Determine the (X, Y) coordinate at the center of the cell enclosing the given text.  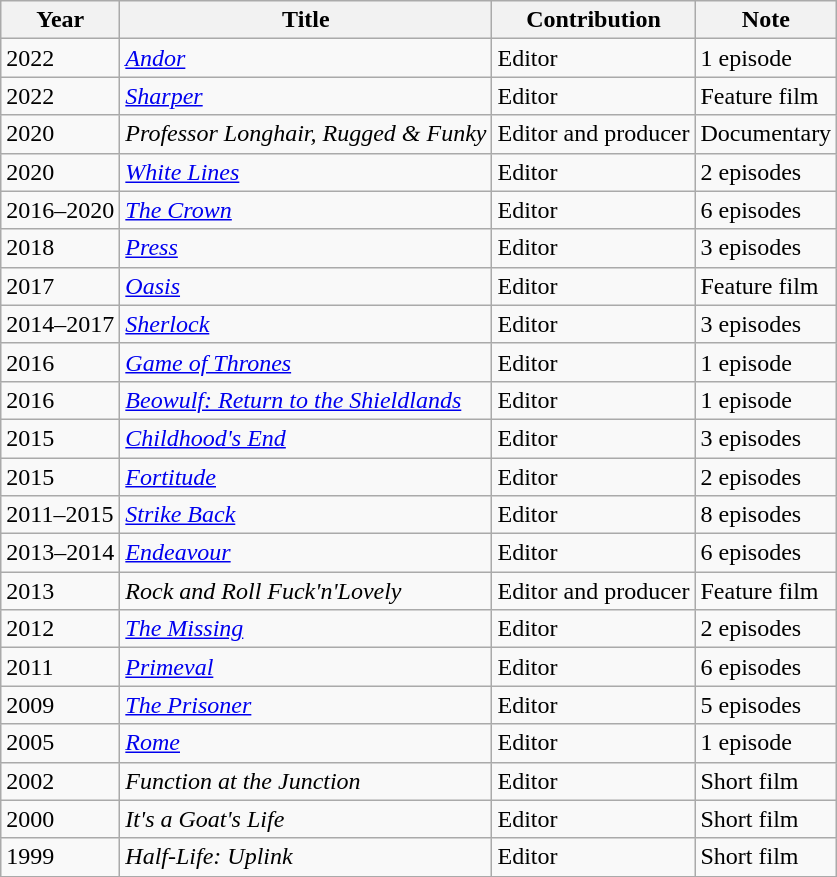
It's a Goat's Life (306, 819)
Beowulf: Return to the Shieldlands (306, 400)
2005 (60, 743)
2013–2014 (60, 553)
Sharper (306, 96)
The Missing (306, 629)
Documentary (766, 134)
2012 (60, 629)
5 episodes (766, 705)
8 episodes (766, 515)
Title (306, 20)
Note (766, 20)
Childhood's End (306, 438)
2017 (60, 286)
2016–2020 (60, 210)
Oasis (306, 286)
Fortitude (306, 477)
Rome (306, 743)
Function at the Junction (306, 781)
1999 (60, 857)
2018 (60, 248)
Strike Back (306, 515)
2014–2017 (60, 324)
White Lines (306, 172)
Contribution (594, 20)
The Prisoner (306, 705)
Endeavour (306, 553)
2000 (60, 819)
2013 (60, 591)
2011–2015 (60, 515)
Game of Thrones (306, 362)
Primeval (306, 667)
Andor (306, 58)
2002 (60, 781)
Rock and Roll Fuck'n'Lovely (306, 591)
The Crown (306, 210)
Year (60, 20)
Sherlock (306, 324)
Professor Longhair, Rugged & Funky (306, 134)
Press (306, 248)
2009 (60, 705)
2011 (60, 667)
Half-Life: Uplink (306, 857)
